Search for the cell housing the specified text and yield its [x, y] center coordinate. 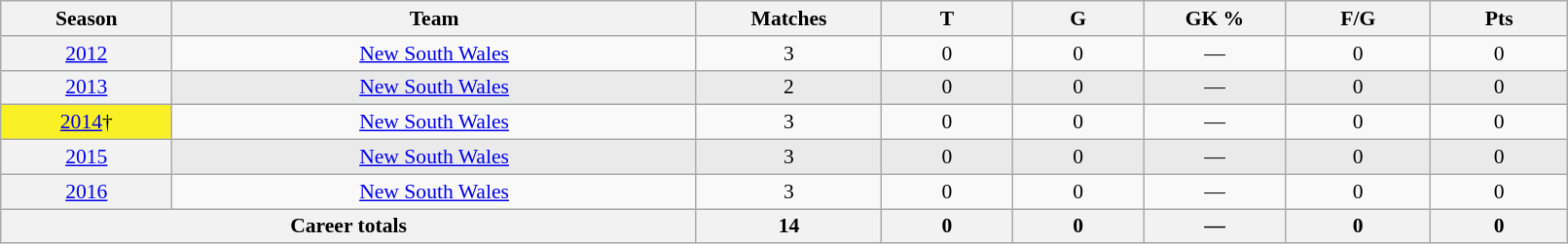
Season [87, 18]
GK % [1215, 18]
2012 [87, 53]
Matches [788, 18]
2014† [87, 122]
T [948, 18]
Pts [1499, 18]
F/G [1358, 18]
2 [788, 87]
2015 [87, 157]
Career totals [348, 227]
G [1078, 18]
2013 [87, 87]
14 [788, 227]
2016 [87, 192]
Team [434, 18]
